Capture the cell that displays the provided text and extract its [X, Y] central coordinate. 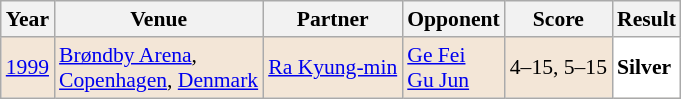
Score [558, 19]
Brøndby Arena,Copenhagen, Denmark [158, 68]
4–15, 5–15 [558, 68]
Ra Kyung-min [332, 68]
Partner [332, 19]
Ge Fei Gu Jun [454, 68]
Result [646, 19]
Year [28, 19]
Venue [158, 19]
1999 [28, 68]
Silver [646, 68]
Opponent [454, 19]
